Capture the cell that displays the provided text and extract its [X, Y] central coordinate. 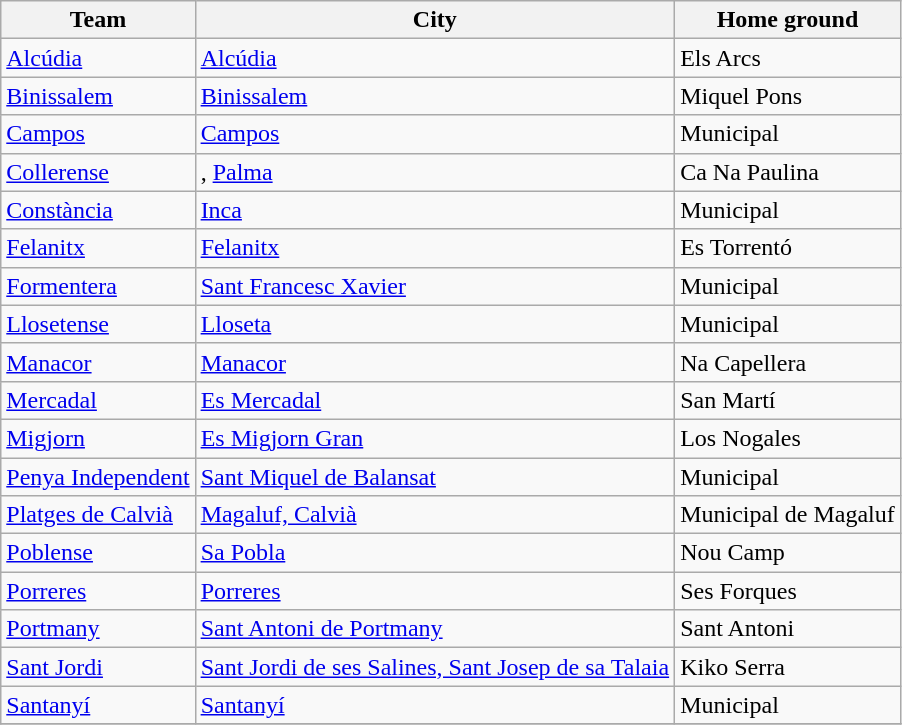
Es Mercadal [435, 400]
Poblense [98, 553]
Es Migjorn Gran [435, 438]
City [435, 20]
Magaluf, Calvià [435, 515]
Nou Camp [788, 553]
Els Arcs [788, 58]
Home ground [788, 20]
Mercadal [98, 400]
Constància [98, 210]
Los Nogales [788, 438]
Ses Forques [788, 591]
Sant Miquel de Balansat [435, 477]
Sant Jordi de ses Salines, Sant Josep de sa Talaia [435, 667]
San Martí [788, 400]
Llosetense [98, 324]
Formentera [98, 286]
Platges de Calvià [98, 515]
Ca Na Paulina [788, 172]
Sa Pobla [435, 553]
Sant Antoni de Portmany [435, 629]
Kiko Serra [788, 667]
Inca [435, 210]
, Palma [435, 172]
Es Torrentó [788, 248]
Na Capellera [788, 362]
Sant Francesc Xavier [435, 286]
Sant Antoni [788, 629]
Migjorn [98, 438]
Collerense [98, 172]
Penya Independent [98, 477]
Team [98, 20]
Miquel Pons [788, 96]
Lloseta [435, 324]
Portmany [98, 629]
Sant Jordi [98, 667]
Municipal de Magaluf [788, 515]
